Detect which cell encompasses the target text, then output its [x, y] center coordinate. 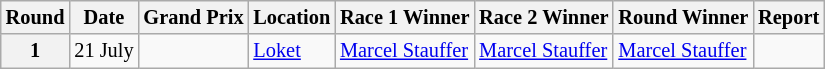
Report [788, 17]
Date [104, 17]
Round [36, 17]
Grand Prix [193, 17]
Round Winner [683, 17]
Loket [292, 51]
1 [36, 51]
21 July [104, 51]
Location [292, 17]
Race 1 Winner [404, 17]
Race 2 Winner [544, 17]
